Locate the cell with the specified text and output its (X, Y) center coordinate. 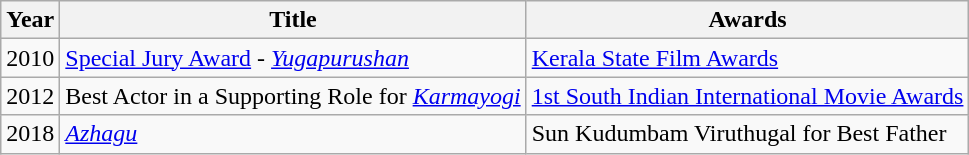
Best Actor in a Supporting Role for Karmayogi (293, 96)
Special Jury Award - Yugapurushan (293, 58)
1st South Indian International Movie Awards (748, 96)
Azhagu (293, 134)
2010 (30, 58)
Title (293, 20)
2012 (30, 96)
Awards (748, 20)
2018 (30, 134)
Sun Kudumbam Viruthugal for Best Father (748, 134)
Year (30, 20)
Kerala State Film Awards (748, 58)
